Identify which cell holds the provided text, then report its (X, Y) central coordinate. 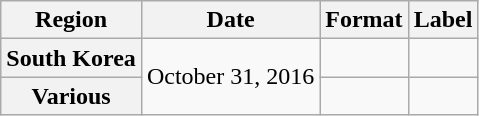
Date (230, 20)
Format (364, 20)
Various (72, 96)
South Korea (72, 58)
October 31, 2016 (230, 77)
Region (72, 20)
Label (443, 20)
